Find where the given text appears and provide that cell's center as (X, Y) coordinate. 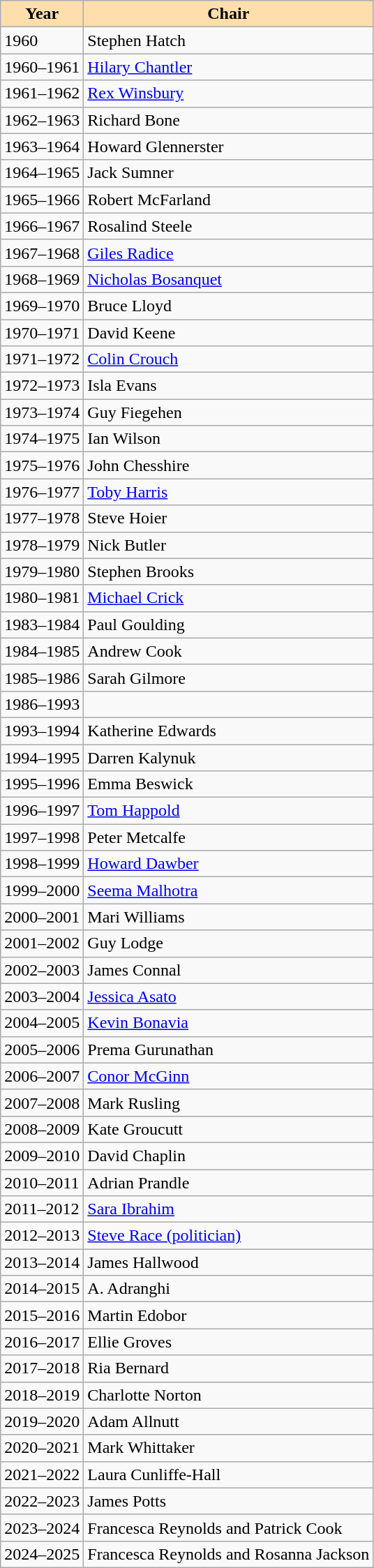
Richard Bone (229, 120)
Michael Crick (229, 598)
2013–2014 (42, 1262)
Martin Edobor (229, 1315)
Emma Beswick (229, 784)
1971–1972 (42, 359)
James Hallwood (229, 1262)
2021–2022 (42, 1474)
Howard Dawber (229, 864)
2001–2002 (42, 943)
1972–1973 (42, 386)
2015–2016 (42, 1315)
1980–1981 (42, 598)
Rosalind Steele (229, 226)
Howard Glennerster (229, 147)
Nicholas Bosanquet (229, 279)
1964–1965 (42, 173)
Francesca Reynolds and Patrick Cook (229, 1528)
Year (42, 14)
1975–1976 (42, 465)
1986–1993 (42, 704)
1968–1969 (42, 279)
2012–2013 (42, 1236)
2000–2001 (42, 917)
2008–2009 (42, 1129)
Laura Cunliffe-Hall (229, 1474)
Guy Fiegehen (229, 412)
Stephen Hatch (229, 40)
1974–1975 (42, 439)
Rex Winsbury (229, 94)
2004–2005 (42, 1023)
2007–2008 (42, 1103)
1985–1986 (42, 678)
James Connal (229, 970)
Ria Bernard (229, 1368)
1999–2000 (42, 890)
Colin Crouch (229, 359)
Kevin Bonavia (229, 1023)
2005–2006 (42, 1050)
1977–1978 (42, 518)
1969–1970 (42, 306)
Paul Goulding (229, 625)
Adrian Prandle (229, 1183)
2010–2011 (42, 1183)
Tom Happold (229, 811)
1966–1967 (42, 226)
2002–2003 (42, 970)
Steve Race (politician) (229, 1236)
Hilary Chantler (229, 67)
A. Adranghi (229, 1289)
Darren Kalynuk (229, 757)
2020–2021 (42, 1448)
Giles Radice (229, 253)
Robert McFarland (229, 200)
David Keene (229, 333)
Kate Groucutt (229, 1129)
2018–2019 (42, 1395)
Steve Hoier (229, 518)
Stephen Brooks (229, 572)
1983–1984 (42, 625)
1970–1971 (42, 333)
2011–2012 (42, 1209)
2023–2024 (42, 1528)
Jack Sumner (229, 173)
1998–1999 (42, 864)
1963–1964 (42, 147)
Nick Butler (229, 545)
1994–1995 (42, 757)
1978–1979 (42, 545)
2022–2023 (42, 1501)
1960–1961 (42, 67)
Chair (229, 14)
Francesca Reynolds and Rosanna Jackson (229, 1554)
Mark Rusling (229, 1103)
1984–1985 (42, 651)
2003–2004 (42, 996)
1993–1994 (42, 731)
2017–2018 (42, 1368)
Toby Harris (229, 492)
1979–1980 (42, 572)
Ian Wilson (229, 439)
Mark Whittaker (229, 1448)
John Chesshire (229, 465)
Katherine Edwards (229, 731)
Guy Lodge (229, 943)
Seema Malhotra (229, 890)
1962–1963 (42, 120)
2014–2015 (42, 1289)
1997–1998 (42, 837)
1967–1968 (42, 253)
1995–1996 (42, 784)
2024–2025 (42, 1554)
Mari Williams (229, 917)
David Chaplin (229, 1156)
1973–1974 (42, 412)
Conor McGinn (229, 1076)
1976–1977 (42, 492)
Peter Metcalfe (229, 837)
James Potts (229, 1501)
Isla Evans (229, 386)
Charlotte Norton (229, 1395)
2009–2010 (42, 1156)
1960 (42, 40)
2019–2020 (42, 1421)
Ellie Groves (229, 1342)
Sarah Gilmore (229, 678)
1996–1997 (42, 811)
1965–1966 (42, 200)
2016–2017 (42, 1342)
Prema Gurunathan (229, 1050)
Bruce Lloyd (229, 306)
Jessica Asato (229, 996)
1961–1962 (42, 94)
Sara Ibrahim (229, 1209)
Adam Allnutt (229, 1421)
Andrew Cook (229, 651)
2006–2007 (42, 1076)
